Provide the [X, Y] coordinate of the cell's center where the given text is located.  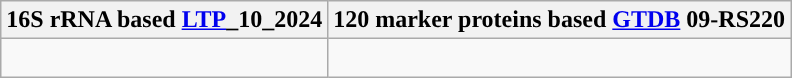
16S rRNA based LTP_10_2024 [164, 20]
120 marker proteins based GTDB 09-RS220 [560, 20]
